Locate the cell with the specified text and output its [X, Y] center coordinate. 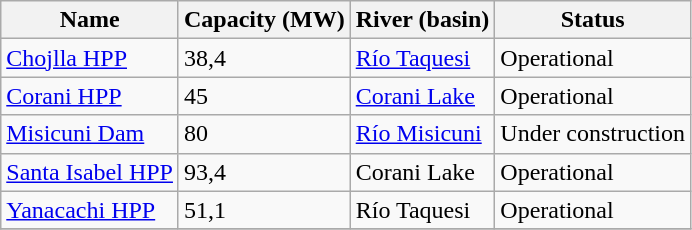
Capacity (MW) [264, 20]
Status [593, 20]
Misicuni Dam [90, 134]
Yanacachi HPP [90, 210]
93,4 [264, 172]
Chojlla HPP [90, 58]
Santa Isabel HPP [90, 172]
45 [264, 96]
51,1 [264, 210]
Name [90, 20]
Under construction [593, 134]
Río Misicuni [422, 134]
38,4 [264, 58]
River (basin) [422, 20]
Corani HPP [90, 96]
80 [264, 134]
